Determine the (x, y) coordinate at the center of the cell enclosing the given text.  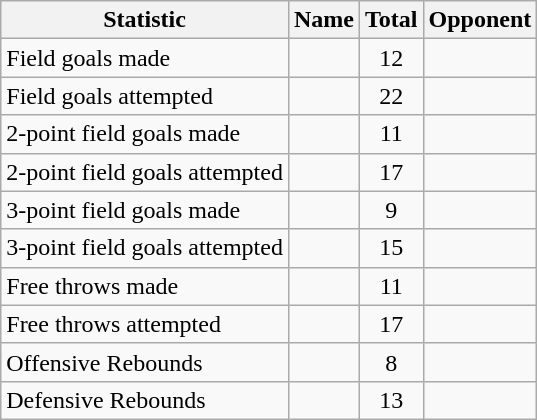
2-point field goals attempted (145, 172)
Opponent (480, 20)
13 (391, 400)
Statistic (145, 20)
Offensive Rebounds (145, 362)
Free throws made (145, 286)
8 (391, 362)
22 (391, 96)
3-point field goals attempted (145, 248)
Name (324, 20)
Defensive Rebounds (145, 400)
3-point field goals made (145, 210)
Field goals attempted (145, 96)
15 (391, 248)
Field goals made (145, 58)
12 (391, 58)
Free throws attempted (145, 324)
2-point field goals made (145, 134)
Total (391, 20)
9 (391, 210)
